Search for the cell housing the specified text and yield its (X, Y) center coordinate. 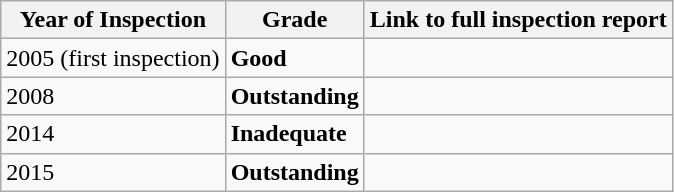
Year of Inspection (113, 20)
Link to full inspection report (518, 20)
Grade (294, 20)
Inadequate (294, 134)
2008 (113, 96)
2005 (first inspection) (113, 58)
2015 (113, 172)
2014 (113, 134)
Good (294, 58)
